Determine the (X, Y) coordinate at the center of the cell enclosing the given text.  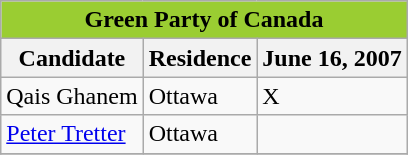
June 16, 2007 (332, 58)
Peter Tretter (72, 134)
Green Party of Canada (204, 20)
X (332, 96)
Qais Ghanem (72, 96)
Candidate (72, 58)
Residence (200, 58)
